Detect which cell encompasses the target text, then output its [X, Y] center coordinate. 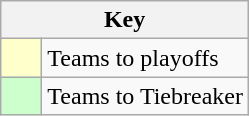
Key [125, 20]
Teams to Tiebreaker [146, 96]
Teams to playoffs [146, 58]
